For the text-containing cell, return its midpoint in (X, Y) coordinate format. 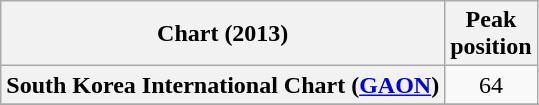
64 (491, 85)
Chart (2013) (223, 34)
South Korea International Chart (GAON) (223, 85)
Peak position (491, 34)
